Detect which cell encompasses the target text, then output its (x, y) center coordinate. 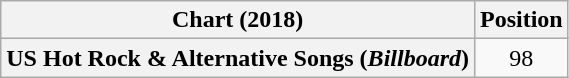
Chart (2018) (238, 20)
Position (521, 20)
98 (521, 58)
US Hot Rock & Alternative Songs (Billboard) (238, 58)
